From the cell containing the given text, extract its center point as [X, Y] coordinate. 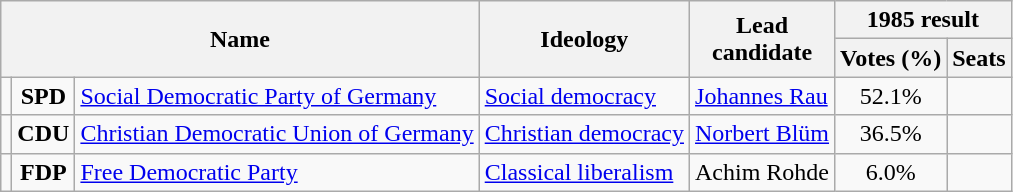
Free Democratic Party [277, 172]
Votes (%) [891, 58]
52.1% [891, 96]
Johannes Rau [762, 96]
Christian Democratic Union of Germany [277, 134]
SPD [44, 96]
Christian democracy [584, 134]
Social Democratic Party of Germany [277, 96]
Classical liberalism [584, 172]
Seats [979, 58]
Ideology [584, 39]
FDP [44, 172]
Name [240, 39]
1985 result [924, 20]
36.5% [891, 134]
6.0% [891, 172]
Achim Rohde [762, 172]
Norbert Blüm [762, 134]
Leadcandidate [762, 39]
Social democracy [584, 96]
CDU [44, 134]
